Capture the cell that displays the provided text and extract its [X, Y] central coordinate. 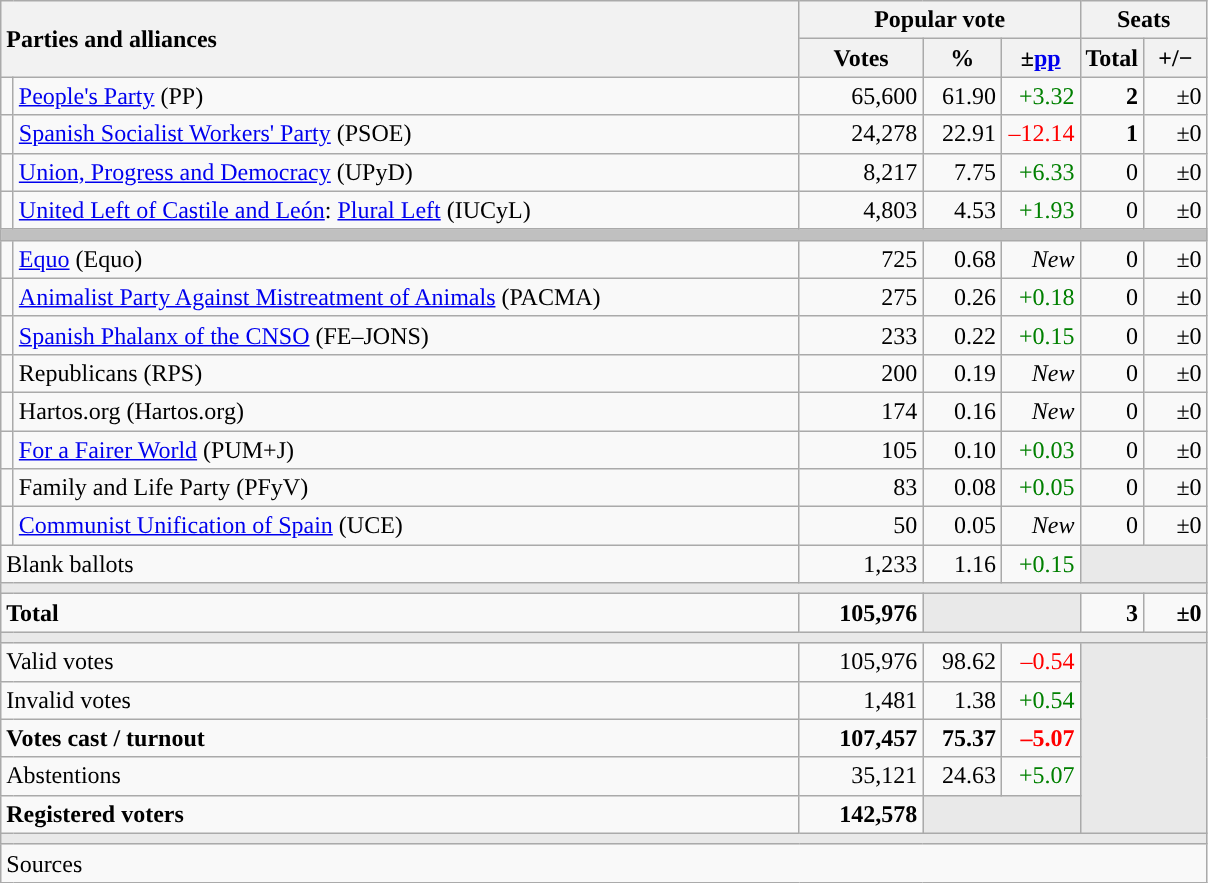
35,121 [861, 776]
For a Fairer World (PUM+J) [406, 449]
1,233 [861, 564]
% [962, 58]
65,600 [861, 96]
24,278 [861, 134]
0.19 [962, 373]
200 [861, 373]
Blank ballots [400, 564]
Votes [861, 58]
Popular vote [940, 20]
Abstentions [400, 776]
24.63 [962, 776]
105 [861, 449]
Registered voters [400, 814]
0.68 [962, 259]
+6.33 [1040, 172]
0.26 [962, 297]
725 [861, 259]
+3.32 [1040, 96]
Union, Progress and Democracy (UPyD) [406, 172]
61.90 [962, 96]
1.38 [962, 700]
–12.14 [1040, 134]
Votes cast / turnout [400, 738]
Equo (Equo) [406, 259]
0.08 [962, 488]
Sources [604, 863]
–0.54 [1040, 662]
75.37 [962, 738]
107,457 [861, 738]
1.16 [962, 564]
4.53 [962, 210]
3 [1112, 613]
Invalid votes [400, 700]
People's Party (PP) [406, 96]
2 [1112, 96]
142,578 [861, 814]
Republicans (RPS) [406, 373]
7.75 [962, 172]
Family and Life Party (PFyV) [406, 488]
0.05 [962, 526]
Valid votes [400, 662]
Hartos.org (Hartos.org) [406, 411]
–5.07 [1040, 738]
0.10 [962, 449]
174 [861, 411]
Seats [1144, 20]
+0.03 [1040, 449]
Parties and alliances [400, 39]
4,803 [861, 210]
1,481 [861, 700]
Spanish Socialist Workers' Party (PSOE) [406, 134]
+0.18 [1040, 297]
275 [861, 297]
8,217 [861, 172]
+/− [1176, 58]
Communist Unification of Spain (UCE) [406, 526]
+1.93 [1040, 210]
98.62 [962, 662]
22.91 [962, 134]
1 [1112, 134]
Spanish Phalanx of the CNSO (FE–JONS) [406, 335]
+5.07 [1040, 776]
0.22 [962, 335]
0.16 [962, 411]
±pp [1040, 58]
50 [861, 526]
+0.05 [1040, 488]
+0.54 [1040, 700]
United Left of Castile and León: Plural Left (IUCyL) [406, 210]
233 [861, 335]
83 [861, 488]
Animalist Party Against Mistreatment of Animals (PACMA) [406, 297]
